Return the (x, y) coordinate for the center point of the cell that contains the specified text.  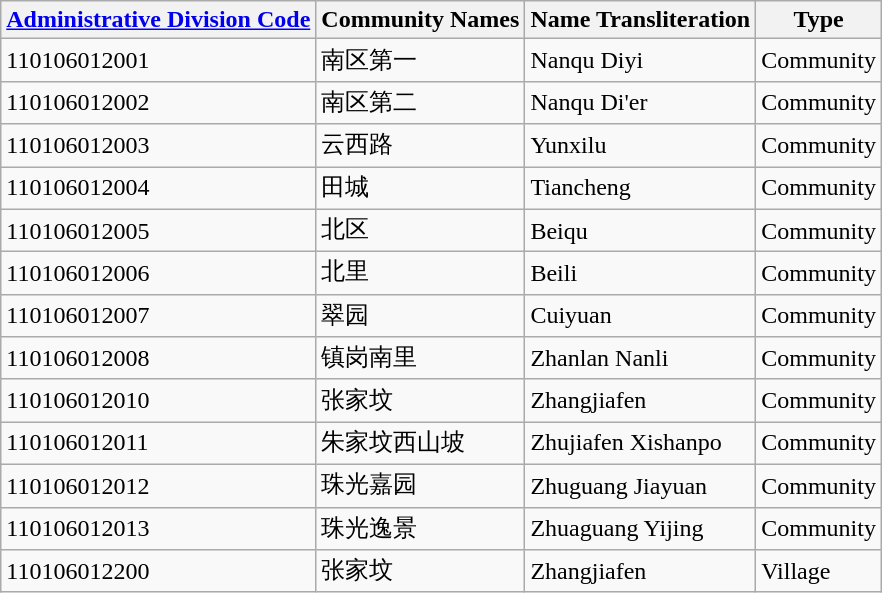
110106012007 (158, 316)
110106012013 (158, 528)
Beiqu (640, 230)
Administrative Division Code (158, 20)
110106012002 (158, 102)
北里 (420, 274)
110106012011 (158, 444)
云西路 (420, 146)
Zhuaguang Yijing (640, 528)
翠园 (420, 316)
Nanqu Diyi (640, 60)
110106012010 (158, 400)
110106012006 (158, 274)
Name Transliteration (640, 20)
南区第二 (420, 102)
Yunxilu (640, 146)
110106012012 (158, 486)
110106012005 (158, 230)
镇岗南里 (420, 358)
110106012004 (158, 188)
Cuiyuan (640, 316)
Nanqu Di'er (640, 102)
110106012003 (158, 146)
110106012200 (158, 572)
Community Names (420, 20)
110106012001 (158, 60)
110106012008 (158, 358)
Zhanlan Nanli (640, 358)
朱家坟西山坡 (420, 444)
北区 (420, 230)
Zhuguang Jiayuan (640, 486)
Type (819, 20)
珠光逸景 (420, 528)
珠光嘉园 (420, 486)
田城 (420, 188)
Village (819, 572)
Zhujiafen Xishanpo (640, 444)
Tiancheng (640, 188)
南区第一 (420, 60)
Beili (640, 274)
